Find where the given text appears and provide that cell's center as (x, y) coordinate. 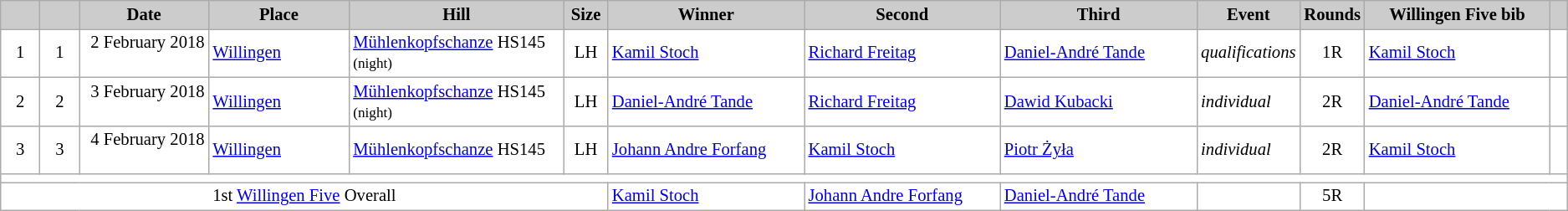
1st Willingen Five Overall (304, 196)
Willingen Five bib (1457, 14)
Winner (706, 14)
5R (1331, 196)
3 February 2018 (144, 101)
Size (585, 14)
2 February 2018 (144, 53)
Rounds (1331, 14)
Mühlenkopfschanze HS145 (457, 150)
Dawid Kubacki (1099, 101)
Third (1099, 14)
Hill (457, 14)
Event (1248, 14)
Place (278, 14)
Second (902, 14)
4 February 2018 (144, 150)
Date (144, 14)
qualifications (1248, 53)
Piotr Żyła (1099, 150)
1R (1331, 53)
